Find where the given text appears and provide that cell's center as (x, y) coordinate. 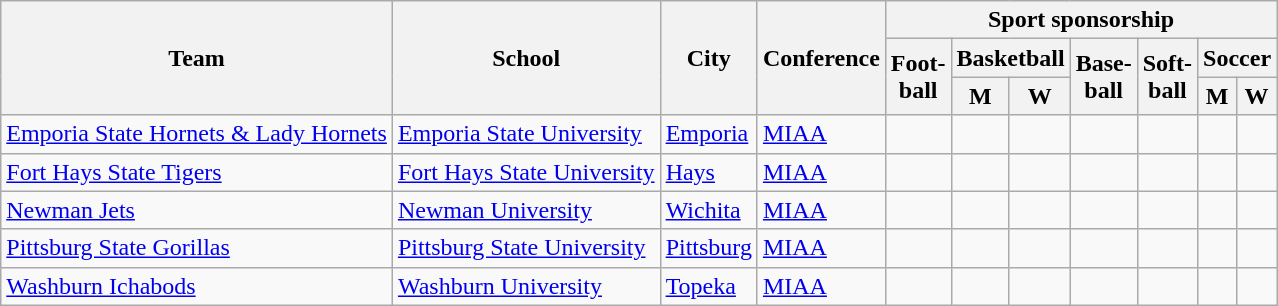
Emporia State University (526, 134)
Basketball (1010, 58)
Hays (708, 172)
Emporia (708, 134)
Pittsburg State Gorillas (197, 248)
Topeka (708, 286)
Fort Hays State University (526, 172)
City (708, 58)
Newman Jets (197, 210)
Pittsburg (708, 248)
Washburn Ichabods (197, 286)
Washburn University (526, 286)
Fort Hays State Tigers (197, 172)
Base-ball (1104, 77)
Emporia State Hornets & Lady Hornets (197, 134)
School (526, 58)
Team (197, 58)
Soft-ball (1167, 77)
Pittsburg State University (526, 248)
Conference (821, 58)
Wichita (708, 210)
Foot-ball (918, 77)
Sport sponsorship (1080, 20)
Newman University (526, 210)
Soccer (1238, 58)
